Find where the given text appears and provide that cell's center as [X, Y] coordinate. 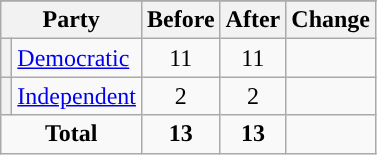
Total [72, 134]
Democratic [77, 58]
Before [180, 20]
After [253, 20]
Change [331, 20]
Independent [77, 96]
Party [72, 20]
